Capture the cell that displays the provided text and extract its [x, y] central coordinate. 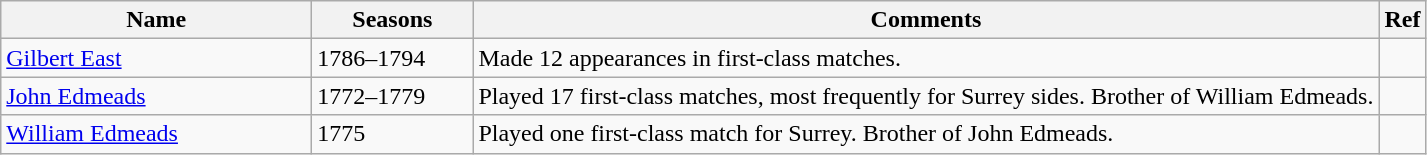
Played 17 first-class matches, most frequently for Surrey sides. Brother of William Edmeads. [926, 96]
Ref [1402, 20]
Gilbert East [156, 58]
1772–1779 [392, 96]
1775 [392, 134]
Name [156, 20]
William Edmeads [156, 134]
John Edmeads [156, 96]
Seasons [392, 20]
Made 12 appearances in first-class matches. [926, 58]
Comments [926, 20]
Played one first-class match for Surrey. Brother of John Edmeads. [926, 134]
1786–1794 [392, 58]
